From the cell containing the given text, extract its center point as (x, y) coordinate. 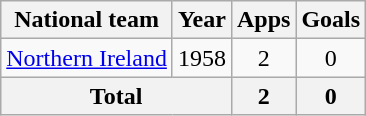
1958 (202, 58)
Year (202, 20)
Northern Ireland (87, 58)
Goals (331, 20)
National team (87, 20)
Total (116, 96)
Apps (263, 20)
